From the cell containing the given text, extract its center point as [X, Y] coordinate. 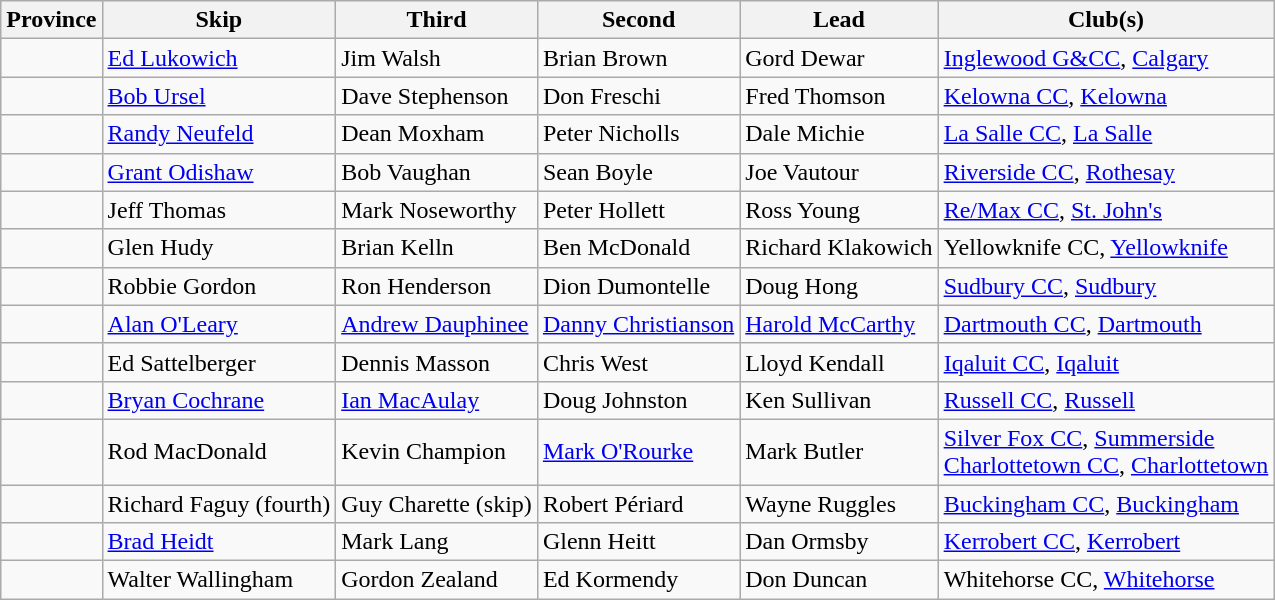
Sudbury CC, Sudbury [1106, 286]
Dale Michie [839, 134]
Andrew Dauphinee [437, 324]
Randy Neufeld [219, 134]
Doug Johnston [638, 400]
Buckingham CC, Buckingham [1106, 503]
Robbie Gordon [219, 286]
Brian Brown [638, 58]
Alan O'Leary [219, 324]
Doug Hong [839, 286]
Lloyd Kendall [839, 362]
Province [52, 20]
Third [437, 20]
Peter Nicholls [638, 134]
Mark Butler [839, 452]
Robert Périard [638, 503]
Skip [219, 20]
Mark O'Rourke [638, 452]
Second [638, 20]
Chris West [638, 362]
Ross Young [839, 210]
Ed Kormendy [638, 580]
Silver Fox CC, SummersideCharlottetown CC, Charlottetown [1106, 452]
Joe Vautour [839, 172]
Dave Stephenson [437, 96]
Danny Christianson [638, 324]
Dennis Masson [437, 362]
Whitehorse CC, Whitehorse [1106, 580]
Dartmouth CC, Dartmouth [1106, 324]
Harold McCarthy [839, 324]
Bob Ursel [219, 96]
La Salle CC, La Salle [1106, 134]
Wayne Ruggles [839, 503]
Ed Sattelberger [219, 362]
Brad Heidt [219, 542]
Richard Klakowich [839, 248]
Lead [839, 20]
Kerrobert CC, Kerrobert [1106, 542]
Jim Walsh [437, 58]
Kelowna CC, Kelowna [1106, 96]
Kevin Champion [437, 452]
Guy Charette (skip) [437, 503]
Glen Hudy [219, 248]
Ed Lukowich [219, 58]
Russell CC, Russell [1106, 400]
Dion Dumontelle [638, 286]
Richard Faguy (fourth) [219, 503]
Dan Ormsby [839, 542]
Don Duncan [839, 580]
Ron Henderson [437, 286]
Rod MacDonald [219, 452]
Mark Noseworthy [437, 210]
Brian Kelln [437, 248]
Glenn Heitt [638, 542]
Peter Hollett [638, 210]
Grant Odishaw [219, 172]
Riverside CC, Rothesay [1106, 172]
Ken Sullivan [839, 400]
Sean Boyle [638, 172]
Dean Moxham [437, 134]
Bob Vaughan [437, 172]
Don Freschi [638, 96]
Iqaluit CC, Iqaluit [1106, 362]
Ben McDonald [638, 248]
Re/Max CC, St. John's [1106, 210]
Walter Wallingham [219, 580]
Yellowknife CC, Yellowknife [1106, 248]
Ian MacAulay [437, 400]
Mark Lang [437, 542]
Gordon Zealand [437, 580]
Club(s) [1106, 20]
Bryan Cochrane [219, 400]
Gord Dewar [839, 58]
Fred Thomson [839, 96]
Inglewood G&CC, Calgary [1106, 58]
Jeff Thomas [219, 210]
